Scan for the cell matching the given text and deliver its [X, Y] coordinate at center. 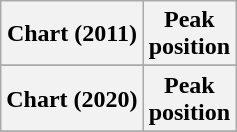
Chart (2011) [72, 34]
Chart (2020) [72, 98]
